Detect which cell encompasses the target text, then output its (X, Y) center coordinate. 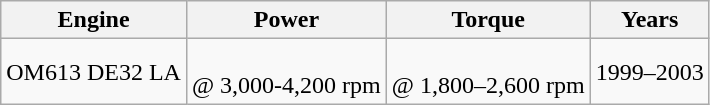
@ 3,000-4,200 rpm (286, 72)
Engine (94, 20)
OM613 DE32 LA (94, 72)
@ 1,800–2,600 rpm (488, 72)
Power (286, 20)
1999–2003 (650, 72)
Years (650, 20)
Torque (488, 20)
